Detect which cell encompasses the target text, then output its [X, Y] center coordinate. 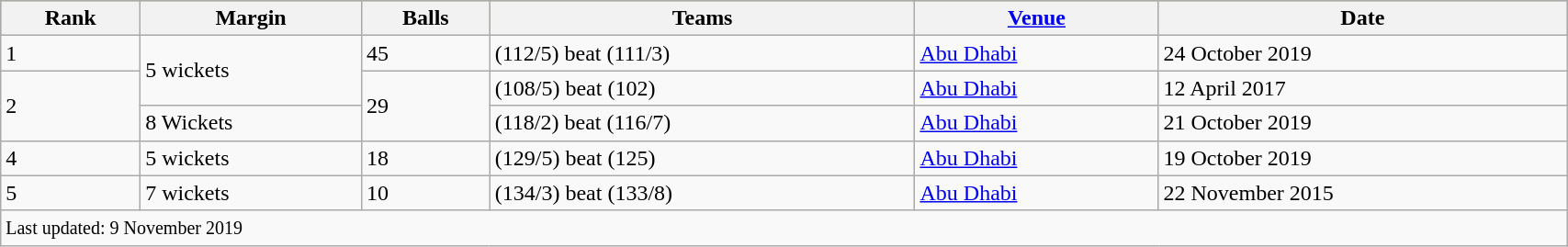
1 [71, 53]
22 November 2015 [1363, 193]
Rank [71, 18]
8 Wickets [252, 123]
(108/5) beat (102) [702, 88]
21 October 2019 [1363, 123]
Venue [1036, 18]
(129/5) beat (125) [702, 158]
Balls [425, 18]
4 [71, 158]
18 [425, 158]
10 [425, 193]
2 [71, 106]
(118/2) beat (116/7) [702, 123]
5 [71, 193]
7 wickets [252, 193]
Date [1363, 18]
Margin [252, 18]
12 April 2017 [1363, 88]
Last updated: 9 November 2019 [784, 228]
(112/5) beat (111/3) [702, 53]
29 [425, 106]
Teams [702, 18]
24 October 2019 [1363, 53]
(134/3) beat (133/8) [702, 193]
45 [425, 53]
19 October 2019 [1363, 158]
